Locate the cell with the specified text and output its (X, Y) center coordinate. 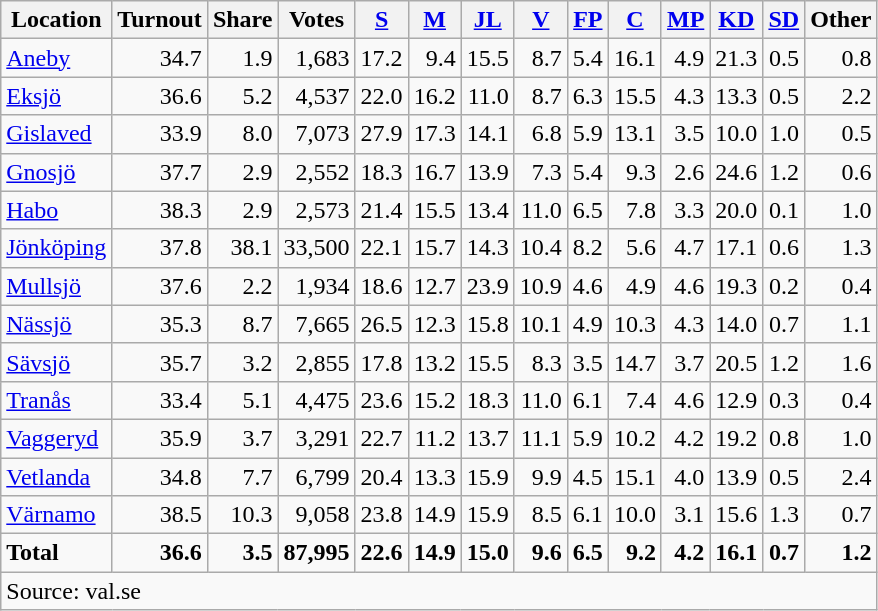
15.7 (434, 248)
Gislaved (56, 134)
Vetlanda (56, 477)
10.1 (540, 324)
Vaggeryd (56, 438)
17.3 (434, 134)
20.0 (736, 210)
22.6 (382, 553)
Sävsjö (56, 362)
9.9 (540, 477)
26.5 (382, 324)
34.7 (160, 58)
Other (841, 20)
Jönköping (56, 248)
14.7 (634, 362)
Total (56, 553)
13.7 (488, 438)
23.8 (382, 515)
87,995 (316, 553)
17.2 (382, 58)
7,665 (316, 324)
0.3 (784, 400)
4.7 (685, 248)
4.0 (685, 477)
27.9 (382, 134)
1,934 (316, 286)
10.2 (634, 438)
38.5 (160, 515)
22.7 (382, 438)
Mullsjö (56, 286)
4,537 (316, 96)
Gnosjö (56, 172)
14.3 (488, 248)
Source: val.se (439, 591)
S (382, 20)
Turnout (160, 20)
17.8 (382, 362)
9.4 (434, 58)
13.2 (434, 362)
15.0 (488, 553)
23.9 (488, 286)
5.2 (242, 96)
2.6 (685, 172)
2.4 (841, 477)
9.6 (540, 553)
V (540, 20)
Location (56, 20)
3.1 (685, 515)
4,475 (316, 400)
Votes (316, 20)
13.1 (634, 134)
22.0 (382, 96)
38.1 (242, 248)
7.3 (540, 172)
11.1 (540, 438)
34.8 (160, 477)
9.2 (634, 553)
4.5 (588, 477)
23.6 (382, 400)
8.0 (242, 134)
Nässjö (56, 324)
1.6 (841, 362)
20.5 (736, 362)
35.3 (160, 324)
35.7 (160, 362)
24.6 (736, 172)
JL (488, 20)
1.1 (841, 324)
C (634, 20)
15.2 (434, 400)
3.3 (685, 210)
10.9 (540, 286)
7.7 (242, 477)
37.6 (160, 286)
35.9 (160, 438)
20.4 (382, 477)
8.3 (540, 362)
7.4 (634, 400)
8.5 (540, 515)
0.2 (784, 286)
33.9 (160, 134)
M (434, 20)
21.3 (736, 58)
14.0 (736, 324)
17.1 (736, 248)
Eksjö (56, 96)
2,552 (316, 172)
7,073 (316, 134)
19.3 (736, 286)
13.4 (488, 210)
15.6 (736, 515)
21.4 (382, 210)
7.8 (634, 210)
15.8 (488, 324)
16.7 (434, 172)
19.2 (736, 438)
6.8 (540, 134)
Tranås (56, 400)
9.3 (634, 172)
3.2 (242, 362)
11.2 (434, 438)
Värnamo (56, 515)
12.9 (736, 400)
Aneby (56, 58)
37.7 (160, 172)
18.6 (382, 286)
MP (685, 20)
Share (242, 20)
8.2 (588, 248)
10.4 (540, 248)
37.8 (160, 248)
16.2 (434, 96)
3,291 (316, 438)
33.4 (160, 400)
0.1 (784, 210)
Habo (56, 210)
2,573 (316, 210)
14.1 (488, 134)
12.7 (434, 286)
6,799 (316, 477)
6.3 (588, 96)
5.6 (634, 248)
FP (588, 20)
SD (784, 20)
33,500 (316, 248)
38.3 (160, 210)
12.3 (434, 324)
22.1 (382, 248)
KD (736, 20)
15.1 (634, 477)
9,058 (316, 515)
5.1 (242, 400)
1,683 (316, 58)
2,855 (316, 362)
1.9 (242, 58)
